Locate the cell with the specified text and output its [X, Y] center coordinate. 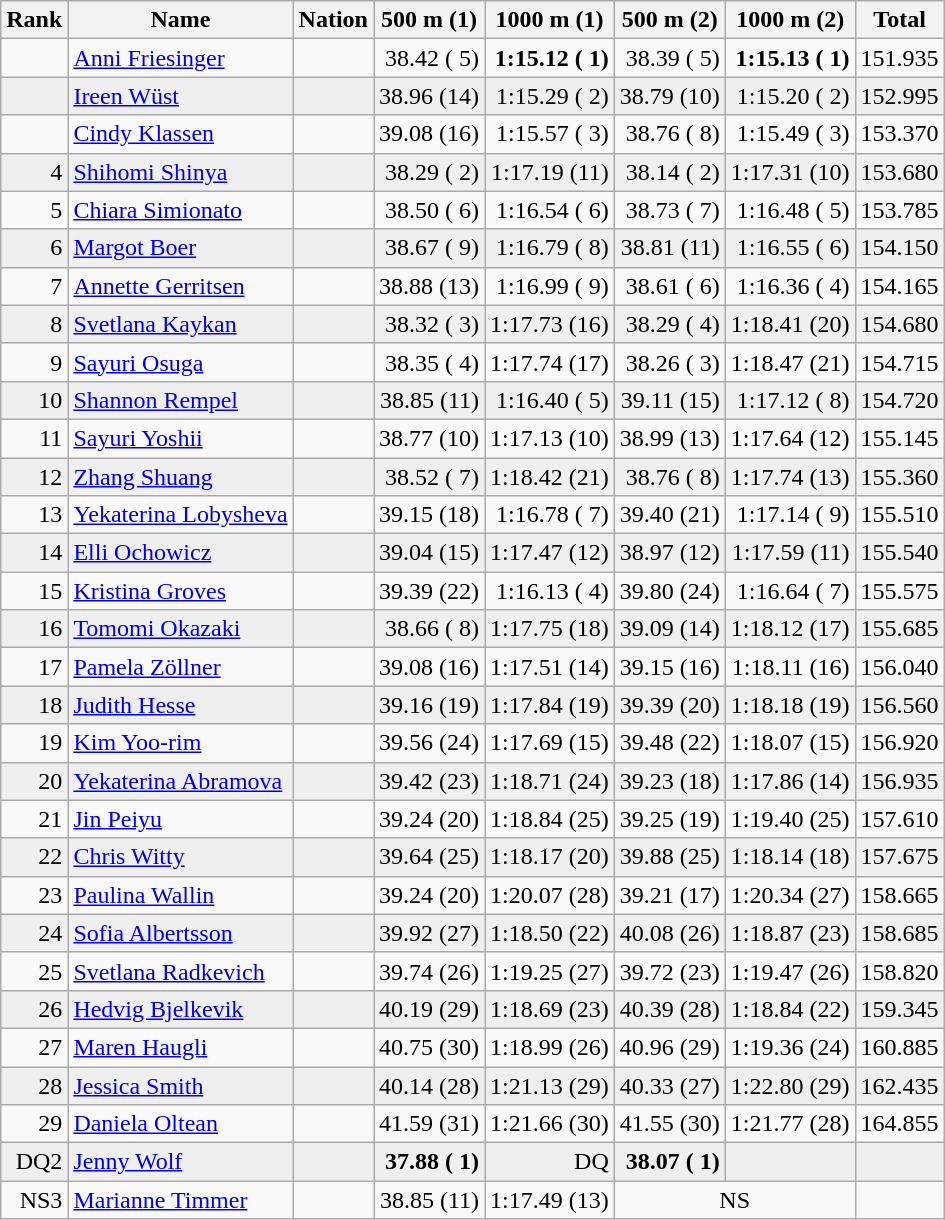
1:17.13 (10) [550, 438]
38.50 ( 6) [430, 210]
Nation [333, 20]
38.35 ( 4) [430, 362]
40.14 (28) [430, 1085]
158.685 [900, 933]
154.720 [900, 400]
164.855 [900, 1124]
39.42 (23) [430, 781]
16 [34, 629]
1:15.12 ( 1) [550, 58]
Rank [34, 20]
39.23 (18) [670, 781]
1:17.84 (19) [550, 705]
Tomomi Okazaki [180, 629]
38.32 ( 3) [430, 324]
Anni Friesinger [180, 58]
1:19.36 (24) [790, 1047]
1:16.79 ( 8) [550, 248]
38.79 (10) [670, 96]
29 [34, 1124]
1:21.66 (30) [550, 1124]
1:16.78 ( 7) [550, 515]
Shihomi Shinya [180, 172]
DQ2 [34, 1162]
38.07 ( 1) [670, 1162]
40.33 (27) [670, 1085]
Shannon Rempel [180, 400]
1000 m (1) [550, 20]
1:17.49 (13) [550, 1200]
1:22.80 (29) [790, 1085]
23 [34, 895]
Cindy Klassen [180, 134]
1:18.07 (15) [790, 743]
Zhang Shuang [180, 477]
NS [734, 1200]
Kristina Groves [180, 591]
156.560 [900, 705]
38.26 ( 3) [670, 362]
1:16.99 ( 9) [550, 286]
Ireen Wüst [180, 96]
Name [180, 20]
40.96 (29) [670, 1047]
153.785 [900, 210]
39.11 (15) [670, 400]
Svetlana Kaykan [180, 324]
154.165 [900, 286]
1:17.19 (11) [550, 172]
1:18.87 (23) [790, 933]
1:17.73 (16) [550, 324]
39.25 (19) [670, 819]
40.39 (28) [670, 1009]
159.345 [900, 1009]
39.09 (14) [670, 629]
39.64 (25) [430, 857]
39.56 (24) [430, 743]
162.435 [900, 1085]
38.52 ( 7) [430, 477]
38.96 (14) [430, 96]
1:15.57 ( 3) [550, 134]
12 [34, 477]
155.145 [900, 438]
8 [34, 324]
14 [34, 553]
39.15 (16) [670, 667]
1:18.99 (26) [550, 1047]
38.99 (13) [670, 438]
40.75 (30) [430, 1047]
157.610 [900, 819]
Annette Gerritsen [180, 286]
1:18.17 (20) [550, 857]
1:18.69 (23) [550, 1009]
157.675 [900, 857]
Chris Witty [180, 857]
156.920 [900, 743]
38.29 ( 4) [670, 324]
155.575 [900, 591]
4 [34, 172]
155.685 [900, 629]
22 [34, 857]
1:18.47 (21) [790, 362]
Jessica Smith [180, 1085]
38.29 ( 2) [430, 172]
38.97 (12) [670, 553]
39.39 (22) [430, 591]
1:18.41 (20) [790, 324]
158.665 [900, 895]
1:15.49 ( 3) [790, 134]
Total [900, 20]
6 [34, 248]
1:18.14 (18) [790, 857]
153.370 [900, 134]
38.39 ( 5) [670, 58]
1:16.13 ( 4) [550, 591]
19 [34, 743]
5 [34, 210]
26 [34, 1009]
39.72 (23) [670, 971]
1:17.86 (14) [790, 781]
1:16.55 ( 6) [790, 248]
1:19.47 (26) [790, 971]
1:18.18 (19) [790, 705]
Sayuri Yoshii [180, 438]
1:15.13 ( 1) [790, 58]
500 m (2) [670, 20]
1:16.48 ( 5) [790, 210]
155.510 [900, 515]
38.42 ( 5) [430, 58]
Margot Boer [180, 248]
Jenny Wolf [180, 1162]
1:19.40 (25) [790, 819]
1:17.74 (13) [790, 477]
1:17.14 ( 9) [790, 515]
20 [34, 781]
158.820 [900, 971]
152.995 [900, 96]
17 [34, 667]
Yekaterina Abramova [180, 781]
1:20.07 (28) [550, 895]
38.67 ( 9) [430, 248]
39.80 (24) [670, 591]
39.16 (19) [430, 705]
154.715 [900, 362]
39.21 (17) [670, 895]
1:17.31 (10) [790, 172]
38.77 (10) [430, 438]
Elli Ochowicz [180, 553]
1:19.25 (27) [550, 971]
1:21.77 (28) [790, 1124]
Sofia Albertsson [180, 933]
13 [34, 515]
39.88 (25) [670, 857]
NS3 [34, 1200]
Paulina Wallin [180, 895]
153.680 [900, 172]
40.19 (29) [430, 1009]
154.150 [900, 248]
1:18.84 (25) [550, 819]
160.885 [900, 1047]
39.92 (27) [430, 933]
18 [34, 705]
1:17.74 (17) [550, 362]
Maren Haugli [180, 1047]
11 [34, 438]
39.39 (20) [670, 705]
1000 m (2) [790, 20]
Sayuri Osuga [180, 362]
Daniela Oltean [180, 1124]
39.15 (18) [430, 515]
27 [34, 1047]
40.08 (26) [670, 933]
Yekaterina Lobysheva [180, 515]
7 [34, 286]
1:15.29 ( 2) [550, 96]
39.48 (22) [670, 743]
156.935 [900, 781]
Jin Peiyu [180, 819]
38.81 (11) [670, 248]
21 [34, 819]
38.61 ( 6) [670, 286]
1:16.40 ( 5) [550, 400]
37.88 ( 1) [430, 1162]
39.40 (21) [670, 515]
1:17.69 (15) [550, 743]
38.88 (13) [430, 286]
Hedvig Bjelkevik [180, 1009]
38.14 ( 2) [670, 172]
1:17.12 ( 8) [790, 400]
500 m (1) [430, 20]
41.55 (30) [670, 1124]
154.680 [900, 324]
38.66 ( 8) [430, 629]
1:16.54 ( 6) [550, 210]
151.935 [900, 58]
Chiara Simionato [180, 210]
1:17.47 (12) [550, 553]
1:17.59 (11) [790, 553]
15 [34, 591]
1:18.84 (22) [790, 1009]
1:15.20 ( 2) [790, 96]
38.73 ( 7) [670, 210]
Marianne Timmer [180, 1200]
DQ [550, 1162]
155.540 [900, 553]
1:21.13 (29) [550, 1085]
1:18.11 (16) [790, 667]
1:17.64 (12) [790, 438]
1:17.75 (18) [550, 629]
41.59 (31) [430, 1124]
156.040 [900, 667]
9 [34, 362]
25 [34, 971]
24 [34, 933]
1:17.51 (14) [550, 667]
1:16.64 ( 7) [790, 591]
155.360 [900, 477]
39.74 (26) [430, 971]
Svetlana Radkevich [180, 971]
Kim Yoo-rim [180, 743]
1:18.42 (21) [550, 477]
1:18.71 (24) [550, 781]
1:18.50 (22) [550, 933]
28 [34, 1085]
1:18.12 (17) [790, 629]
10 [34, 400]
Judith Hesse [180, 705]
1:16.36 ( 4) [790, 286]
39.04 (15) [430, 553]
Pamela Zöllner [180, 667]
1:20.34 (27) [790, 895]
